Pinpoint the cell where the given text exists, returning its (X, Y) midpoint coordinate. 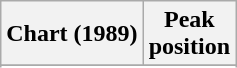
Peak position (189, 34)
Chart (1989) (72, 34)
